Scan for the cell matching the given text and deliver its (x, y) coordinate at center. 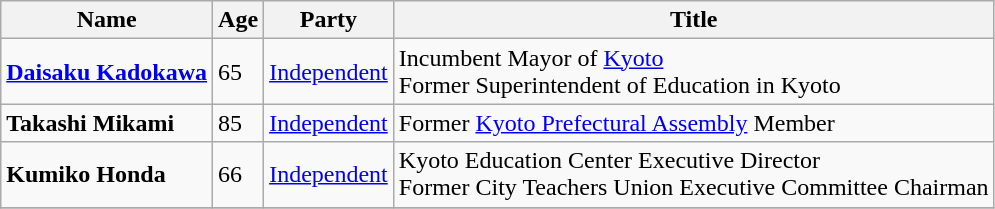
Kyoto Education Center Executive DirectorFormer City Teachers Union Executive Committee Chairman (694, 174)
Age (238, 20)
65 (238, 72)
Party (329, 20)
Incumbent Mayor of KyotoFormer Superintendent of Education in Kyoto (694, 72)
Daisaku Kadokawa (107, 72)
85 (238, 123)
Takashi Mikami (107, 123)
Title (694, 20)
66 (238, 174)
Kumiko Honda (107, 174)
Former Kyoto Prefectural Assembly Member (694, 123)
Name (107, 20)
